Return the (x, y) coordinate for the center point of the cell that contains the specified text.  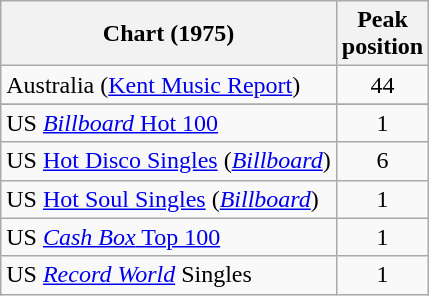
44 (382, 85)
US Cash Box Top 100 (169, 237)
Peakposition (382, 34)
US Hot Disco Singles (Billboard) (169, 161)
Chart (1975) (169, 34)
US Record World Singles (169, 275)
US Hot Soul Singles (Billboard) (169, 199)
6 (382, 161)
Australia (Kent Music Report) (169, 85)
US Billboard Hot 100 (169, 123)
